Provide the [x, y] coordinate of the cell's center where the given text is located.  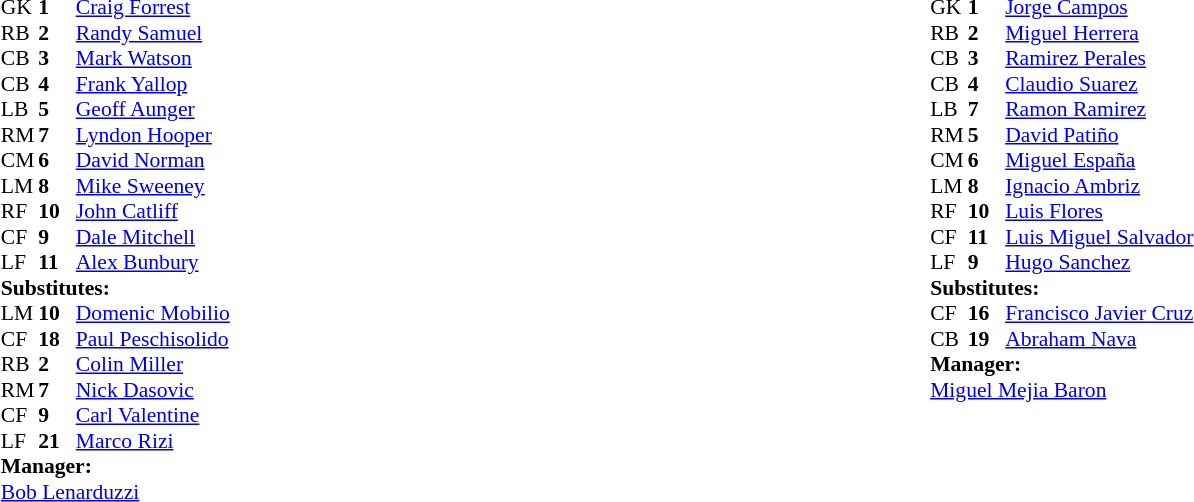
Frank Yallop [153, 84]
David Norman [153, 161]
Ramon Ramirez [1099, 109]
Ramirez Perales [1099, 59]
Nick Dasovic [153, 390]
Lyndon Hooper [153, 135]
21 [57, 441]
Ignacio Ambriz [1099, 186]
Hugo Sanchez [1099, 263]
Colin Miller [153, 365]
John Catliff [153, 211]
Randy Samuel [153, 33]
16 [987, 313]
Dale Mitchell [153, 237]
Mark Watson [153, 59]
Domenic Mobilio [153, 313]
Abraham Nava [1099, 339]
Mike Sweeney [153, 186]
18 [57, 339]
Miguel Herrera [1099, 33]
19 [987, 339]
Francisco Javier Cruz [1099, 313]
Claudio Suarez [1099, 84]
Miguel España [1099, 161]
Geoff Aunger [153, 109]
Luis Flores [1099, 211]
Miguel Mejia Baron [1062, 390]
David Patiño [1099, 135]
Carl Valentine [153, 415]
Luis Miguel Salvador [1099, 237]
Alex Bunbury [153, 263]
Marco Rizi [153, 441]
Paul Peschisolido [153, 339]
